Detect which cell encompasses the target text, then output its [x, y] center coordinate. 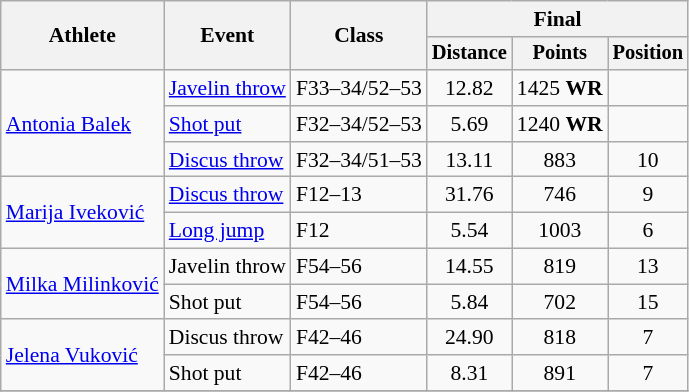
Antonia Balek [82, 124]
14.55 [470, 267]
Long jump [228, 231]
6 [648, 231]
883 [560, 160]
F12 [359, 231]
819 [560, 267]
5.69 [470, 124]
Milka Milinković [82, 284]
Athlete [82, 36]
1425 WR [560, 88]
F32–34/51–53 [359, 160]
5.54 [470, 231]
F12–13 [359, 195]
13.11 [470, 160]
746 [560, 195]
Event [228, 36]
818 [560, 338]
Final [558, 19]
Jelena Vuković [82, 356]
F33–34/52–53 [359, 88]
F32–34/52–53 [359, 124]
Class [359, 36]
1240 WR [560, 124]
702 [560, 302]
8.31 [470, 373]
Points [560, 54]
9 [648, 195]
13 [648, 267]
1003 [560, 231]
15 [648, 302]
Marija Iveković [82, 212]
24.90 [470, 338]
12.82 [470, 88]
5.84 [470, 302]
Distance [470, 54]
891 [560, 373]
31.76 [470, 195]
Position [648, 54]
10 [648, 160]
